Provide the (X, Y) coordinate of the cell's center where the given text is located.  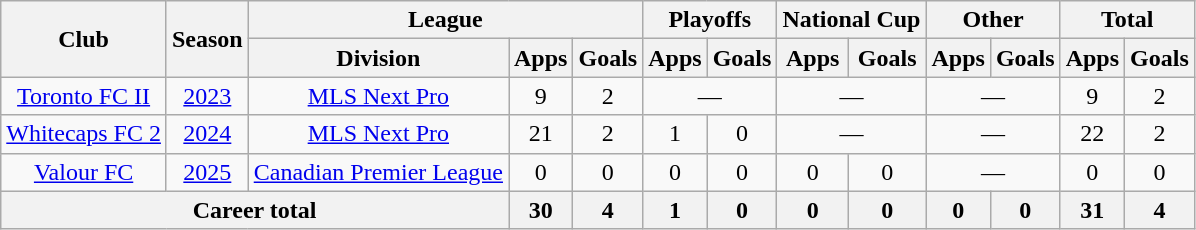
30 (540, 210)
Division (378, 58)
Canadian Premier League (378, 172)
Season (207, 39)
Club (84, 39)
31 (1092, 210)
Other (993, 20)
National Cup (852, 20)
Whitecaps FC 2 (84, 134)
Valour FC (84, 172)
Total (1127, 20)
2024 (207, 134)
League (445, 20)
22 (1092, 134)
2023 (207, 96)
Toronto FC II (84, 96)
21 (540, 134)
Playoffs (710, 20)
2025 (207, 172)
Career total (255, 210)
